Extract the (x, y) coordinate from the center of the cell holding the provided text.  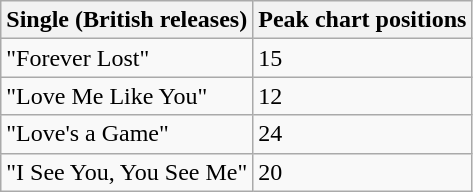
"Forever Lost" (127, 58)
"I See You, You See Me" (127, 172)
24 (362, 134)
20 (362, 172)
Peak chart positions (362, 20)
"Love Me Like You" (127, 96)
Single (British releases) (127, 20)
15 (362, 58)
12 (362, 96)
"Love's a Game" (127, 134)
